Determine the (x, y) coordinate at the center of the cell enclosing the given text.  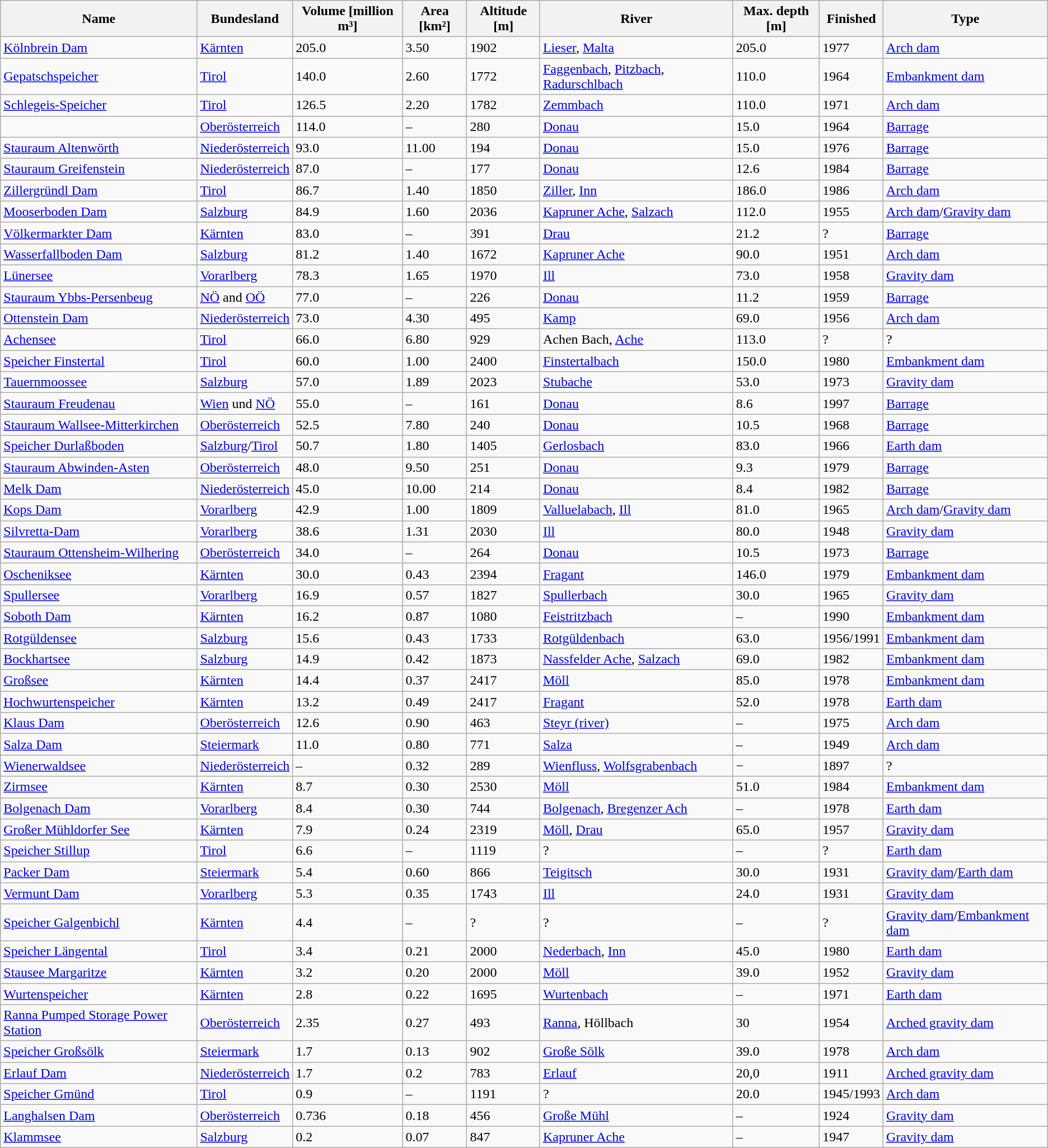
5.3 (348, 893)
0.9 (348, 1094)
1955 (851, 212)
2.35 (348, 1023)
Rotgüldenbach (636, 638)
Wienfluss, Wolfsgrabenbach (636, 766)
16.2 (348, 616)
24.0 (776, 893)
81.0 (776, 510)
177 (503, 169)
Großer Mühldorfer See (99, 830)
48.0 (348, 467)
1902 (503, 48)
Lieser, Malta (636, 48)
1.31 (434, 531)
9.50 (434, 467)
Erlauf (636, 1073)
4.30 (434, 318)
493 (503, 1023)
1954 (851, 1023)
1782 (503, 105)
Rotgüldensee (99, 638)
21.2 (776, 233)
63.0 (776, 638)
Wienerwaldsee (99, 766)
River (636, 19)
20,0 (776, 1073)
Teigitsch (636, 872)
Ziller, Inn (636, 190)
86.7 (348, 190)
93.0 (348, 148)
Kamp (636, 318)
3.4 (348, 951)
Type (966, 19)
Steyr (river) (636, 723)
112.0 (776, 212)
14.9 (348, 659)
Kölnbrein Dam (99, 48)
Finished (851, 19)
146.0 (776, 574)
Tauernmoossee (99, 382)
1.65 (434, 275)
1672 (503, 254)
744 (503, 808)
2023 (503, 382)
2036 (503, 212)
186.0 (776, 190)
1970 (503, 275)
0.21 (434, 951)
8.6 (776, 404)
Wurtenspeicher (99, 994)
Lünersee (99, 275)
1947 (851, 1137)
10.00 (434, 489)
1968 (851, 425)
Salza (636, 744)
Zillergründl Dam (99, 190)
2394 (503, 574)
Gerlosbach (636, 446)
1948 (851, 531)
Möll, Drau (636, 830)
Bundesland (245, 19)
866 (503, 872)
Faggenbach, Pitzbach, Radurschlbach (636, 76)
150.0 (776, 361)
0.32 (434, 766)
0.18 (434, 1116)
85.0 (776, 681)
1990 (851, 616)
264 (503, 552)
1850 (503, 190)
Speicher Gmünd (99, 1094)
Gravity dam/Earth dam (966, 872)
57.0 (348, 382)
0.07 (434, 1137)
90.0 (776, 254)
Soboth Dam (99, 616)
Völkermarkter Dam (99, 233)
0.90 (434, 723)
3.50 (434, 48)
7.9 (348, 830)
0.24 (434, 830)
0.42 (434, 659)
Melk Dam (99, 489)
1976 (851, 148)
38.6 (348, 531)
Nederbach, Inn (636, 951)
1951 (851, 254)
Achensee (99, 340)
1975 (851, 723)
771 (503, 744)
Finstertalbach (636, 361)
Speicher Stillup (99, 851)
− (776, 766)
NÖ and OÖ (245, 297)
Stauraum Wallsee-Mitterkirchen (99, 425)
2400 (503, 361)
2319 (503, 830)
Ottenstein Dam (99, 318)
51.0 (776, 787)
0.13 (434, 1052)
Name (99, 19)
87.0 (348, 169)
Zirmsee (99, 787)
9.3 (776, 467)
289 (503, 766)
Stauraum Altenwörth (99, 148)
1191 (503, 1094)
81.2 (348, 254)
15.6 (348, 638)
Spullerbach (636, 595)
783 (503, 1073)
1.89 (434, 382)
847 (503, 1137)
1958 (851, 275)
16.9 (348, 595)
1945/1993 (851, 1094)
0.22 (434, 994)
77.0 (348, 297)
Packer Dam (99, 872)
Achen Bach, Ache (636, 340)
Stubache (636, 382)
0.35 (434, 893)
0.87 (434, 616)
929 (503, 340)
Stausee Margaritze (99, 972)
Speicher Längental (99, 951)
6.6 (348, 851)
1977 (851, 48)
Drau (636, 233)
0.80 (434, 744)
902 (503, 1052)
1924 (851, 1116)
0.49 (434, 702)
52.0 (776, 702)
Valluelabach, Ill (636, 510)
1952 (851, 972)
463 (503, 723)
1.80 (434, 446)
1733 (503, 638)
8.7 (348, 787)
1080 (503, 616)
1695 (503, 994)
Gepatschspeicher (99, 76)
1959 (851, 297)
Stauraum Greifenstein (99, 169)
5.4 (348, 872)
Zemmbach (636, 105)
Area [km²] (434, 19)
456 (503, 1116)
42.9 (348, 510)
226 (503, 297)
Bolgenach Dam (99, 808)
53.0 (776, 382)
11.2 (776, 297)
Stauraum Abwinden-Asten (99, 467)
Speicher Großsölk (99, 1052)
495 (503, 318)
Wien und NÖ (245, 404)
1949 (851, 744)
Großsee (99, 681)
391 (503, 233)
1743 (503, 893)
Erlauf Dam (99, 1073)
60.0 (348, 361)
140.0 (348, 76)
1897 (851, 766)
Altitude [m] (503, 19)
1911 (851, 1073)
Salzburg/Tirol (245, 446)
13.2 (348, 702)
280 (503, 126)
194 (503, 148)
Langhalsen Dam (99, 1116)
65.0 (776, 830)
Stauraum Freudenau (99, 404)
11.0 (348, 744)
4.4 (348, 922)
50.7 (348, 446)
Klaus Dam (99, 723)
Speicher Durlaßboden (99, 446)
0.57 (434, 595)
11.00 (434, 148)
30 (776, 1023)
0.20 (434, 972)
Nassfelder Ache, Salzach (636, 659)
1966 (851, 446)
1957 (851, 830)
251 (503, 467)
126.5 (348, 105)
1873 (503, 659)
1997 (851, 404)
Große Mühl (636, 1116)
Wasserfallboden Dam (99, 254)
80.0 (776, 531)
Speicher Galgenbichl (99, 922)
Große Sölk (636, 1052)
Mooserboden Dam (99, 212)
52.5 (348, 425)
Kapruner Ache, Salzach (636, 212)
55.0 (348, 404)
113.0 (776, 340)
2030 (503, 531)
Speicher Finstertal (99, 361)
66.0 (348, 340)
Stauraum Ybbs-Persenbeug (99, 297)
1.60 (434, 212)
0.736 (348, 1116)
240 (503, 425)
1986 (851, 190)
84.9 (348, 212)
114.0 (348, 126)
3.2 (348, 972)
Spullersee (99, 595)
0.37 (434, 681)
Volume [million m³] (348, 19)
Silvretta-Dam (99, 531)
Oscheniksee (99, 574)
214 (503, 489)
1119 (503, 851)
2.60 (434, 76)
Salza Dam (99, 744)
Feistritzbach (636, 616)
6.80 (434, 340)
1809 (503, 510)
Vermunt Dam (99, 893)
2.8 (348, 994)
1405 (503, 446)
Kops Dam (99, 510)
Klammsee (99, 1137)
Wurtenbach (636, 994)
Gravity dam/Embankment dam (966, 922)
Max. depth [m] (776, 19)
1956 (851, 318)
0.60 (434, 872)
161 (503, 404)
Bolgenach, Bregenzer Ach (636, 808)
0.27 (434, 1023)
Stauraum Ottensheim-Wilhering (99, 552)
1772 (503, 76)
2530 (503, 787)
Ranna, Höllbach (636, 1023)
14.4 (348, 681)
1827 (503, 595)
1956/1991 (851, 638)
34.0 (348, 552)
Hochwurtenspeicher (99, 702)
7.80 (434, 425)
2.20 (434, 105)
20.0 (776, 1094)
Ranna Pumped Storage Power Station (99, 1023)
78.3 (348, 275)
Schlegeis-Speicher (99, 105)
Bockhartsee (99, 659)
